Extract the [X, Y] coordinate from the center of the cell holding the provided text.  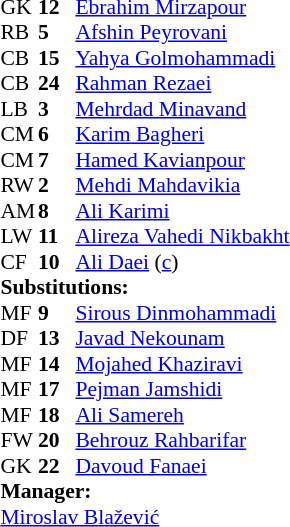
Hamed Kavianpour [182, 160]
Mehdi Mahdavikia [182, 185]
AM [19, 211]
9 [57, 313]
24 [57, 83]
Javad Nekounam [182, 339]
Afshin Peyrovani [182, 33]
11 [57, 237]
RW [19, 185]
Davoud Fanaei [182, 466]
3 [57, 109]
Mehrdad Minavand [182, 109]
LB [19, 109]
7 [57, 160]
DF [19, 339]
8 [57, 211]
Rahman Rezaei [182, 83]
FW [19, 441]
GK [19, 466]
RB [19, 33]
2 [57, 185]
Alireza Vahedi Nikbakht [182, 237]
13 [57, 339]
Karim Bagheri [182, 135]
Sirous Dinmohammadi [182, 313]
LW [19, 237]
Pejman Jamshidi [182, 389]
CF [19, 262]
15 [57, 58]
Ali Daei (c) [182, 262]
Ali Samereh [182, 415]
Ali Karimi [182, 211]
18 [57, 415]
Manager: [144, 491]
14 [57, 364]
6 [57, 135]
Mojahed Khaziravi [182, 364]
Substitutions: [144, 287]
17 [57, 389]
5 [57, 33]
10 [57, 262]
Yahya Golmohammadi [182, 58]
Behrouz Rahbarifar [182, 441]
20 [57, 441]
22 [57, 466]
